Provide the (x, y) coordinate of the cell's center where the given text is located.  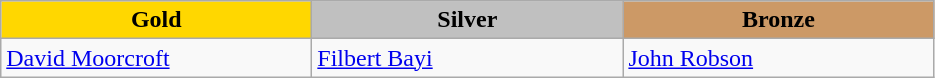
John Robson (778, 58)
Gold (156, 20)
Filbert Bayi (468, 58)
David Moorcroft (156, 58)
Bronze (778, 20)
Silver (468, 20)
